Detect which cell encompasses the target text, then output its (x, y) center coordinate. 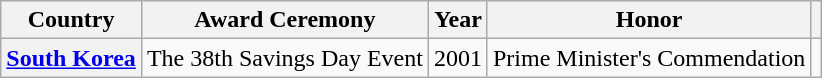
The 38th Savings Day Event (284, 58)
2001 (458, 58)
Prime Minister's Commendation (648, 58)
South Korea (72, 58)
Award Ceremony (284, 20)
Country (72, 20)
Year (458, 20)
Honor (648, 20)
